Detect which cell encompasses the target text, then output its (x, y) center coordinate. 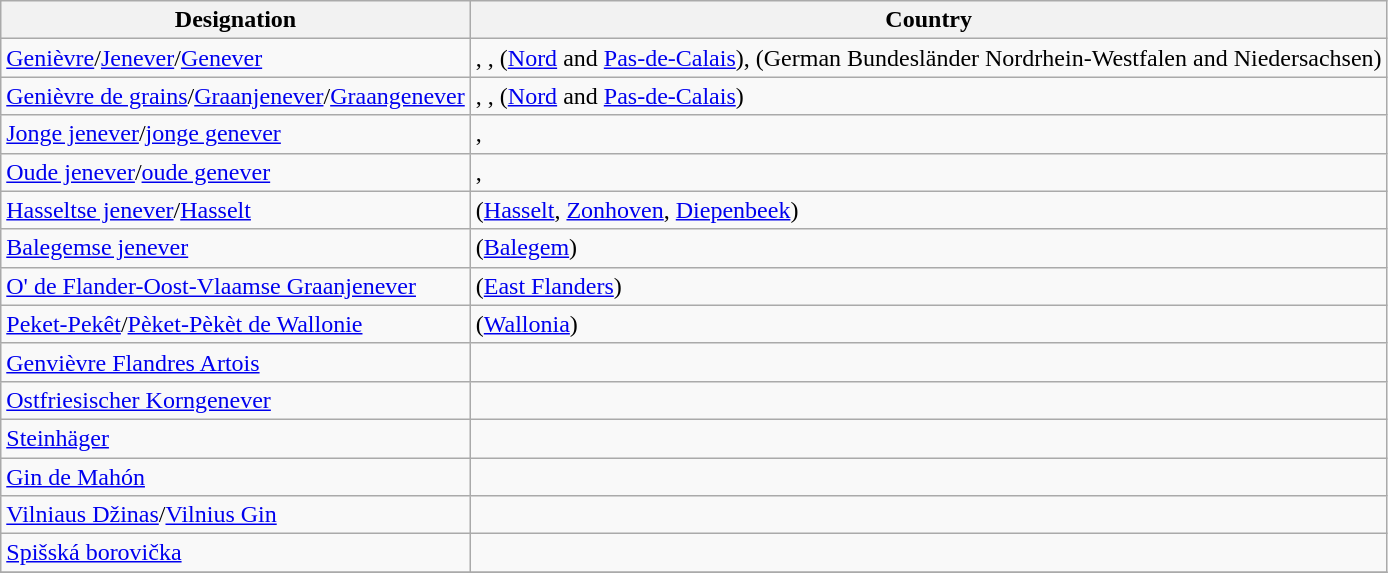
Balegemse jenever (236, 248)
, , (Nord and Pas-de-Calais) (928, 96)
Jonge jenever/jonge genever (236, 134)
Genièvre/Jenever/Genever (236, 58)
Hasseltse jenever/Hasselt (236, 210)
Steinhäger (236, 438)
Spišská borovička (236, 553)
Genièvre de grains/Graanjenever/Graangenever (236, 96)
Vilniaus Džinas/Vilnius Gin (236, 515)
Country (928, 20)
Genvièvre Flandres Artois (236, 362)
Designation (236, 20)
Gin de Mahón (236, 477)
(East Flanders) (928, 286)
(Wallonia) (928, 324)
Peket-Pekêt/Pèket-Pèkèt de Wallonie (236, 324)
Ostfriesischer Korngenever (236, 400)
(Balegem) (928, 248)
Oude jenever/oude genever (236, 172)
O' de Flander-Oost-Vlaamse Graanjenever (236, 286)
, , (Nord and Pas-de-Calais), (German Bundesländer Nordrhein-Westfalen and Niedersachsen) (928, 58)
(Hasselt, Zonhoven, Diepenbeek) (928, 210)
